Provide the (X, Y) coordinate of the cell's center where the given text is located.  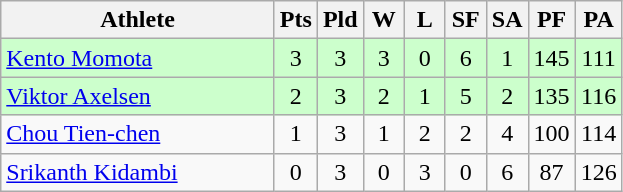
126 (598, 172)
87 (552, 172)
116 (598, 96)
L (424, 20)
Pts (296, 20)
Chou Tien-chen (138, 134)
135 (552, 96)
Athlete (138, 20)
SF (466, 20)
4 (507, 134)
100 (552, 134)
Srikanth Kidambi (138, 172)
PA (598, 20)
PF (552, 20)
111 (598, 58)
114 (598, 134)
W (384, 20)
5 (466, 96)
Kento Momota (138, 58)
SA (507, 20)
Viktor Axelsen (138, 96)
Pld (340, 20)
145 (552, 58)
